From the cell containing the given text, extract its center point as (x, y) coordinate. 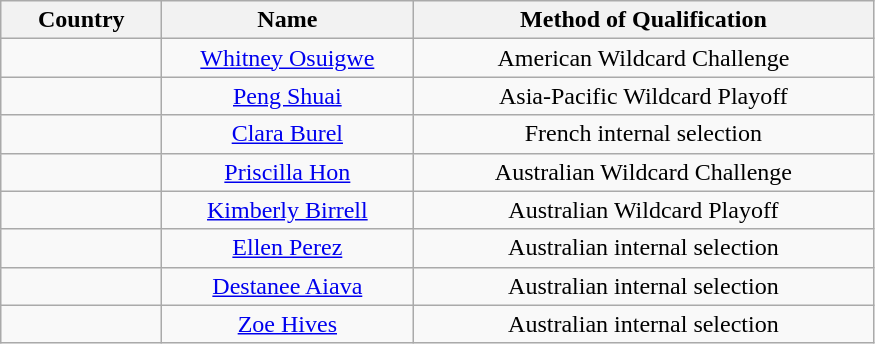
Peng Shuai (288, 96)
Australian Wildcard Playoff (644, 210)
Asia-Pacific Wildcard Playoff (644, 96)
Clara Burel (288, 134)
French internal selection (644, 134)
Priscilla Hon (288, 172)
Kimberly Birrell (288, 210)
Name (288, 20)
Zoe Hives (288, 324)
Method of Qualification (644, 20)
American Wildcard Challenge (644, 58)
Country (82, 20)
Destanee Aiava (288, 286)
Ellen Perez (288, 248)
Whitney Osuigwe (288, 58)
Australian Wildcard Challenge (644, 172)
